From the cell containing the given text, extract its center point as [x, y] coordinate. 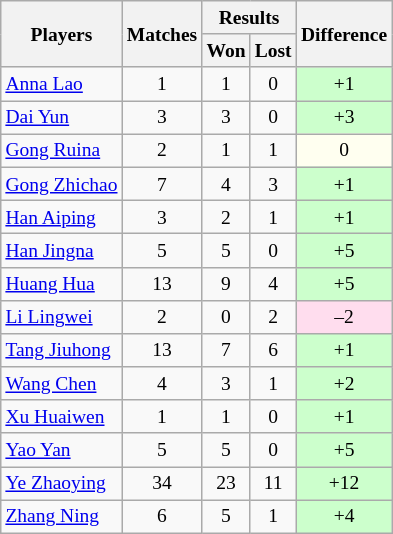
Gong Ruina [62, 150]
Anna Lao [62, 84]
Gong Zhichao [62, 184]
Dai Yun [62, 118]
Lost [273, 50]
Results [249, 18]
Difference [344, 34]
Zhang Ning [62, 516]
Wang Chen [62, 384]
–2 [344, 316]
+4 [344, 516]
Tang Jiuhong [62, 350]
Li Lingwei [62, 316]
34 [162, 484]
Won [226, 50]
Matches [162, 34]
Huang Hua [62, 284]
+2 [344, 384]
11 [273, 484]
Xu Huaiwen [62, 416]
23 [226, 484]
+3 [344, 118]
Yao Yan [62, 450]
Players [62, 34]
Han Jingna [62, 250]
Han Aiping [62, 216]
Ye Zhaoying [62, 484]
9 [226, 284]
+12 [344, 484]
